Identify which cell holds the provided text, then report its [x, y] central coordinate. 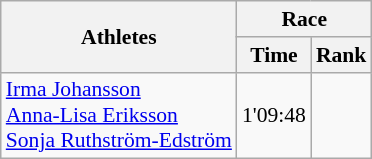
Athletes [119, 36]
Irma JohanssonAnna-Lisa ErikssonSonja Ruthström-Edström [119, 116]
Rank [342, 55]
Time [274, 55]
Race [304, 19]
1'09:48 [274, 116]
